Find where the given text appears and provide that cell's center as [x, y] coordinate. 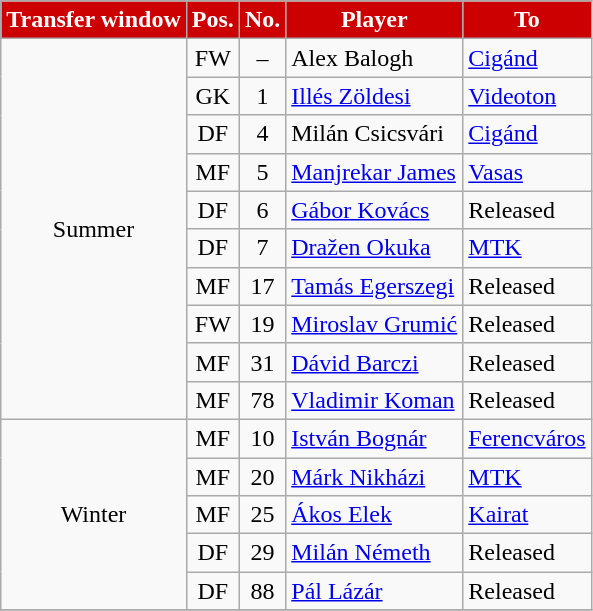
Dávid Barczi [374, 362]
17 [262, 286]
To [527, 20]
GK [212, 96]
Alex Balogh [374, 58]
4 [262, 134]
25 [262, 515]
Miroslav Grumić [374, 324]
7 [262, 248]
Gábor Kovács [374, 210]
Márk Nikházi [374, 477]
Vladimir Koman [374, 400]
29 [262, 553]
88 [262, 591]
31 [262, 362]
Player [374, 20]
Winter [94, 514]
78 [262, 400]
Tamás Egerszegi [374, 286]
19 [262, 324]
Vasas [527, 172]
Summer [94, 230]
5 [262, 172]
Pál Lázár [374, 591]
Pos. [212, 20]
Transfer window [94, 20]
6 [262, 210]
Dražen Okuka [374, 248]
10 [262, 438]
20 [262, 477]
– [262, 58]
Milán Németh [374, 553]
István Bognár [374, 438]
Ferencváros [527, 438]
1 [262, 96]
Ákos Elek [374, 515]
Manjrekar James [374, 172]
No. [262, 20]
Illés Zöldesi [374, 96]
Videoton [527, 96]
Kairat [527, 515]
Milán Csicsvári [374, 134]
